For the text-containing cell, return its midpoint in [X, Y] coordinate format. 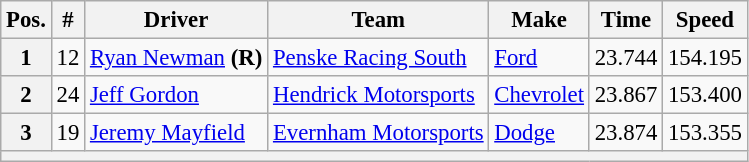
Make [539, 20]
Driver [176, 20]
2 [26, 95]
Time [626, 20]
Jeff Gordon [176, 95]
Pos. [26, 20]
3 [26, 133]
23.744 [626, 58]
19 [68, 133]
Dodge [539, 133]
12 [68, 58]
Ford [539, 58]
Speed [706, 20]
23.874 [626, 133]
Team [378, 20]
154.195 [706, 58]
Evernham Motorsports [378, 133]
Penske Racing South [378, 58]
Hendrick Motorsports [378, 95]
24 [68, 95]
153.400 [706, 95]
1 [26, 58]
153.355 [706, 133]
Chevrolet [539, 95]
# [68, 20]
Ryan Newman (R) [176, 58]
Jeremy Mayfield [176, 133]
23.867 [626, 95]
